Locate the cell with the specified text and output its (X, Y) center coordinate. 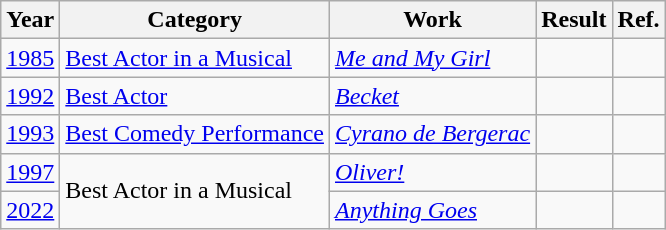
1997 (30, 172)
Work (432, 20)
Oliver! (432, 172)
Year (30, 20)
Category (195, 20)
1992 (30, 96)
Becket (432, 96)
1985 (30, 58)
Result (574, 20)
Best Actor (195, 96)
Ref. (638, 20)
2022 (30, 210)
1993 (30, 134)
Cyrano de Bergerac (432, 134)
Anything Goes (432, 210)
Me and My Girl (432, 58)
Best Comedy Performance (195, 134)
